Determine the [X, Y] coordinate at the center of the cell enclosing the given text.  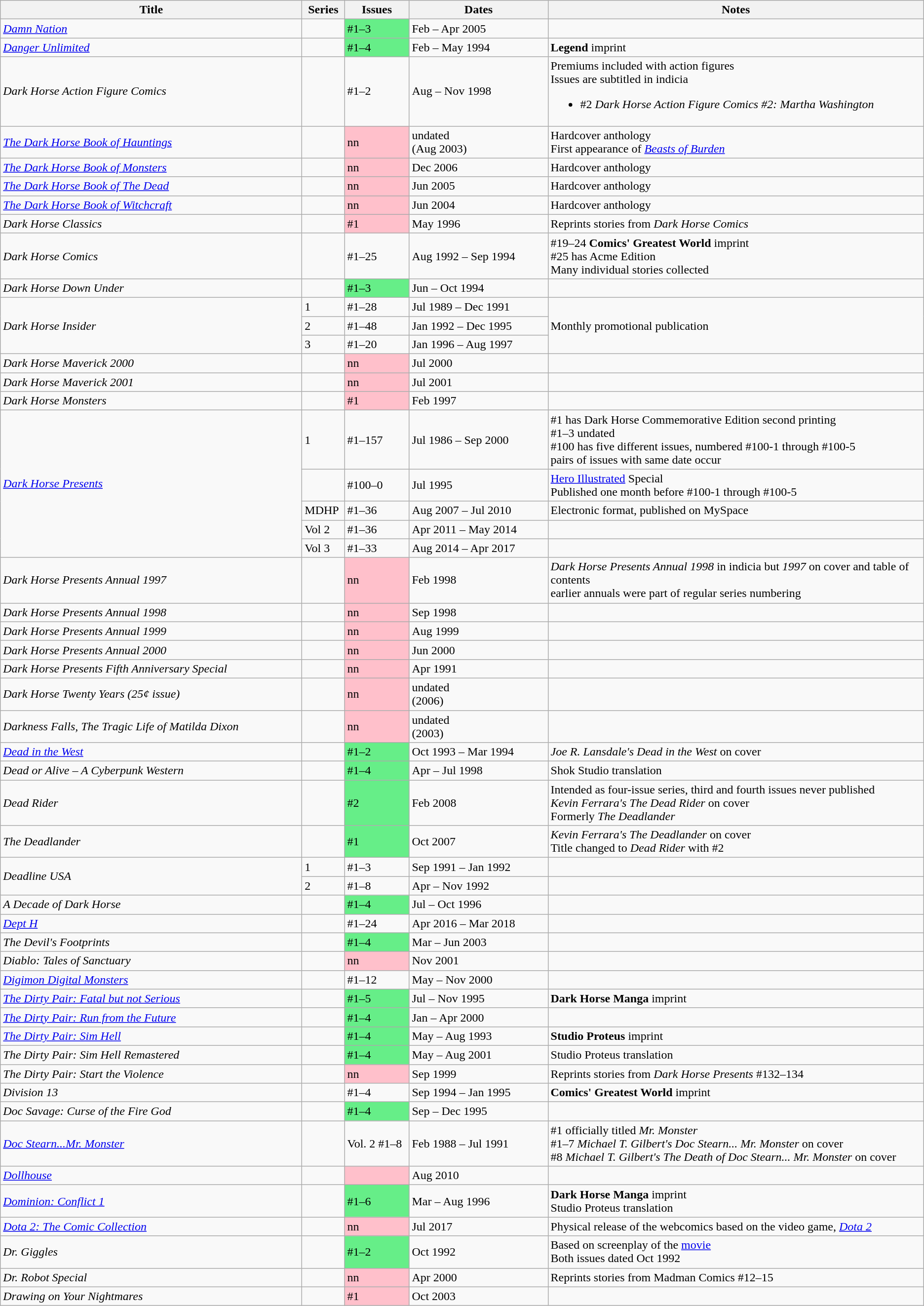
Hero Illustrated SpecialPublished one month before #100-1 through #100-5 [735, 485]
Jun 2005 [479, 186]
Oct 1992 [479, 1252]
Dark Horse Presents Fifth Anniversary Special [151, 669]
Dominion: Conflict 1 [151, 1201]
Dark Horse Twenty Years (25¢ issue) [151, 694]
Dead Rider [151, 803]
Dark Horse Insider [151, 325]
Doc Stearn...Mr. Monster [151, 1144]
#1–48 [377, 325]
3 [323, 345]
Vol 2 [323, 529]
Sep 1991 – Jan 1992 [479, 867]
#100–0 [377, 485]
#1–6 [377, 1201]
Digimon Digital Monsters [151, 980]
#1–28 [377, 307]
Apr – Nov 1992 [479, 886]
Feb 2008 [479, 803]
Feb 1998 [479, 580]
Aug – Nov 1998 [479, 91]
Legend imprint [735, 47]
Dead or Alive – A Cyberpunk Western [151, 771]
undated(2006) [479, 694]
Oct 2003 [479, 1296]
May – Aug 1993 [479, 1036]
Dark Horse Maverick 2000 [151, 363]
May – Aug 2001 [479, 1055]
Dark Horse Presents Annual 1997 [151, 580]
Dept H [151, 923]
Jul 1986 – Sep 2000 [479, 439]
#1–8 [377, 886]
Reprints stories from Dark Horse Presents #132–134 [735, 1074]
The Dirty Pair: Run from the Future [151, 1017]
Aug 2010 [479, 1176]
Apr 2000 [479, 1277]
The Devil's Footprints [151, 942]
Dark Horse Maverick 2001 [151, 382]
Reprints stories from Dark Horse Comics [735, 224]
Jun 2004 [479, 205]
Studio Proteus imprint [735, 1036]
Jul 1995 [479, 485]
Joe R. Lansdale's Dead in the West on cover [735, 752]
Dark Horse Manga imprintStudio Proteus translation [735, 1201]
Deadline USA [151, 876]
Jun – Oct 1994 [479, 288]
Dark Horse Comics [151, 256]
The Dark Horse Book of Monsters [151, 167]
The Dark Horse Book of Witchcraft [151, 205]
Mar – Jun 2003 [479, 942]
Sep 1999 [479, 1074]
The Dark Horse Book of The Dead [151, 186]
Dead in the West [151, 752]
The Dark Horse Book of Hauntings [151, 142]
Apr 1991 [479, 669]
Jan 1992 – Dec 1995 [479, 325]
Sep 1998 [479, 612]
Physical release of the webcomics based on the video game, Dota 2 [735, 1227]
Dark Horse Classics [151, 224]
Comics' Greatest World imprint [735, 1093]
Apr – Jul 1998 [479, 771]
Nov 2001 [479, 961]
Dark Horse Down Under [151, 288]
Oct 1993 – Mar 1994 [479, 752]
MDHP [323, 511]
Jul – Oct 1996 [479, 905]
Vol. 2 #1–8 [377, 1144]
Kevin Ferrara's The Deadlander on coverTitle changed to Dead Rider with #2 [735, 841]
Feb – May 1994 [479, 47]
Doc Savage: Curse of the Fire God [151, 1111]
Sep – Dec 1995 [479, 1111]
Dark Horse Presents Annual 1999 [151, 631]
Darkness Falls, The Tragic Life of Matilda Dixon [151, 726]
Aug 2014 – Apr 2017 [479, 548]
Jul 2001 [479, 382]
Dr. Giggles [151, 1252]
May – Nov 2000 [479, 980]
Jul – Nov 1995 [479, 998]
#1–5 [377, 998]
#1–12 [377, 980]
Dark Horse Presents Annual 2000 [151, 650]
Electronic format, published on MySpace [735, 511]
Feb – Apr 2005 [479, 29]
Aug 1992 – Sep 1994 [479, 256]
May 1996 [479, 224]
Jul 2000 [479, 363]
Dr. Robot Special [151, 1277]
Title [151, 10]
#1–157 [377, 439]
Vol 3 [323, 548]
Dark Horse Manga imprint [735, 998]
The Dirty Pair: Sim Hell [151, 1036]
Issues [377, 10]
Shok Studio translation [735, 771]
Premiums included with action figuresIssues are subtitled in indicia#2 Dark Horse Action Figure Comics #2: Martha Washington [735, 91]
Dark Horse Presents Annual 1998 [151, 612]
Apr 2016 – Mar 2018 [479, 923]
undated(Aug 2003) [479, 142]
Dec 2006 [479, 167]
Jul 1989 – Dec 1991 [479, 307]
Jul 2017 [479, 1227]
The Deadlander [151, 841]
Dark Horse Presents [151, 484]
Jan – Apr 2000 [479, 1017]
The Dirty Pair: Fatal but not Serious [151, 998]
Sep 1994 – Jan 1995 [479, 1093]
Studio Proteus translation [735, 1055]
Oct 2007 [479, 841]
Aug 1999 [479, 631]
Dark Horse Monsters [151, 401]
#1–20 [377, 345]
Dollhouse [151, 1176]
Reprints stories from Madman Comics #12–15 [735, 1277]
Hardcover anthologyFirst appearance of Beasts of Burden [735, 142]
Based on screenplay of the movieBoth issues dated Oct 1992 [735, 1252]
Division 13 [151, 1093]
Intended as four-issue series, third and fourth issues never publishedKevin Ferrara's The Dead Rider on coverFormerly The Deadlander [735, 803]
Series [323, 10]
Aug 2007 – Jul 2010 [479, 511]
Drawing on Your Nightmares [151, 1296]
The Dirty Pair: Sim Hell Remastered [151, 1055]
Mar – Aug 1996 [479, 1201]
Feb 1997 [479, 401]
Notes [735, 10]
Feb 1988 – Jul 1991 [479, 1144]
Jan 1996 – Aug 1997 [479, 345]
Jun 2000 [479, 650]
Dota 2: The Comic Collection [151, 1227]
Dark Horse Action Figure Comics [151, 91]
Dark Horse Presents Annual 1998 in indicia but 1997 on cover and table of contentsearlier annuals were part of regular series numbering [735, 580]
#1–25 [377, 256]
Apr 2011 – May 2014 [479, 529]
#2 [377, 803]
#1–24 [377, 923]
Monthly promotional publication [735, 325]
Danger Unlimited [151, 47]
undated(2003) [479, 726]
Damn Nation [151, 29]
Dates [479, 10]
A Decade of Dark Horse [151, 905]
#1–33 [377, 548]
Diablo: Tales of Sanctuary [151, 961]
#19–24 Comics' Greatest World imprint#25 has Acme EditionMany individual stories collected [735, 256]
The Dirty Pair: Start the Violence [151, 1074]
